Scan for the cell matching the given text and deliver its (x, y) coordinate at center. 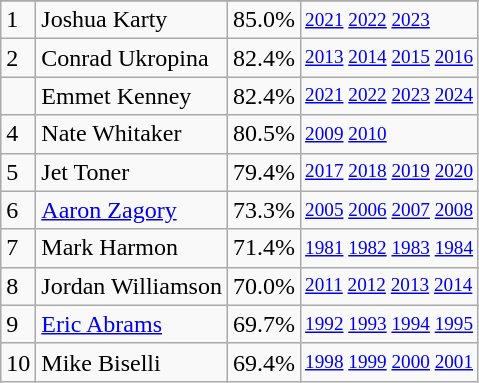
7 (18, 248)
Joshua Karty (132, 20)
85.0% (264, 20)
79.4% (264, 172)
1998 1999 2000 2001 (390, 362)
Jordan Williamson (132, 286)
Conrad Ukropina (132, 58)
Eric Abrams (132, 324)
6 (18, 210)
Mike Biselli (132, 362)
69.7% (264, 324)
2013 2014 2015 2016 (390, 58)
2011 2012 2013 2014 (390, 286)
2005 2006 2007 2008 (390, 210)
1 (18, 20)
71.4% (264, 248)
Mark Harmon (132, 248)
2009 2010 (390, 134)
5 (18, 172)
2021 2022 2023 2024 (390, 96)
1981 1982 1983 1984 (390, 248)
1992 1993 1994 1995 (390, 324)
Emmet Kenney (132, 96)
70.0% (264, 286)
2021 2022 2023 (390, 20)
4 (18, 134)
80.5% (264, 134)
2017 2018 2019 2020 (390, 172)
8 (18, 286)
9 (18, 324)
69.4% (264, 362)
Jet Toner (132, 172)
Aaron Zagory (132, 210)
73.3% (264, 210)
2 (18, 58)
Nate Whitaker (132, 134)
10 (18, 362)
